Identify which cell holds the provided text, then report its [X, Y] central coordinate. 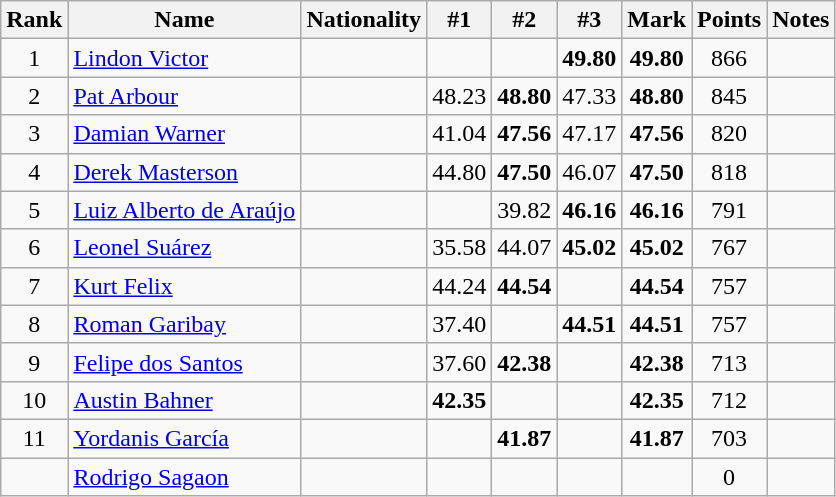
Pat Arbour [184, 96]
39.82 [524, 210]
46.07 [590, 172]
820 [730, 134]
44.80 [460, 172]
866 [730, 58]
Notes [801, 20]
47.33 [590, 96]
37.40 [460, 324]
8 [34, 324]
818 [730, 172]
11 [34, 438]
#2 [524, 20]
791 [730, 210]
Rank [34, 20]
Yordanis García [184, 438]
713 [730, 362]
1 [34, 58]
703 [730, 438]
9 [34, 362]
10 [34, 400]
7 [34, 286]
0 [730, 477]
#3 [590, 20]
44.07 [524, 248]
#1 [460, 20]
6 [34, 248]
Nationality [364, 20]
Mark [657, 20]
4 [34, 172]
Points [730, 20]
47.17 [590, 134]
Felipe dos Santos [184, 362]
41.04 [460, 134]
Austin Bahner [184, 400]
845 [730, 96]
Luiz Alberto de Araújo [184, 210]
767 [730, 248]
Damian Warner [184, 134]
Rodrigo Sagaon [184, 477]
Roman Garibay [184, 324]
Derek Masterson [184, 172]
Leonel Suárez [184, 248]
37.60 [460, 362]
Kurt Felix [184, 286]
2 [34, 96]
35.58 [460, 248]
3 [34, 134]
48.23 [460, 96]
Name [184, 20]
44.24 [460, 286]
712 [730, 400]
5 [34, 210]
Lindon Victor [184, 58]
